Extract the (X, Y) coordinate from the center of the cell holding the provided text.  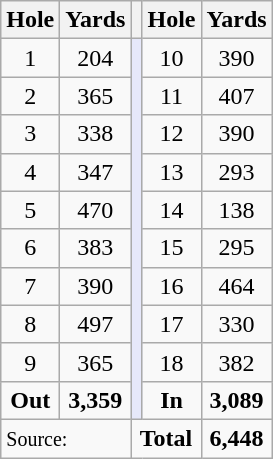
407 (236, 96)
295 (236, 248)
2 (30, 96)
4 (30, 172)
330 (236, 324)
17 (172, 324)
Out (30, 400)
464 (236, 286)
347 (96, 172)
204 (96, 58)
11 (172, 96)
5 (30, 210)
470 (96, 210)
Total (166, 438)
6,448 (236, 438)
1 (30, 58)
3 (30, 134)
13 (172, 172)
16 (172, 286)
338 (96, 134)
Source: (66, 438)
12 (172, 134)
8 (30, 324)
9 (30, 362)
14 (172, 210)
138 (236, 210)
7 (30, 286)
6 (30, 248)
293 (236, 172)
In (172, 400)
497 (96, 324)
382 (236, 362)
15 (172, 248)
383 (96, 248)
10 (172, 58)
3,359 (96, 400)
18 (172, 362)
3,089 (236, 400)
